From the cell containing the given text, extract its center point as (X, Y) coordinate. 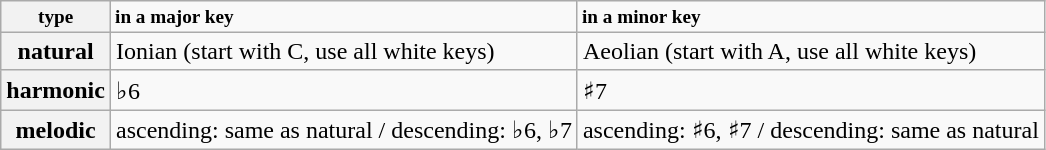
harmonic (56, 90)
ascending: ♯6, ♯7 / descending: same as natural (810, 130)
type (56, 17)
Aeolian (start with A, use all white keys) (810, 51)
♭6 (344, 90)
in a minor key (810, 17)
Ionian (start with C, use all white keys) (344, 51)
natural (56, 51)
♯7 (810, 90)
in a major key (344, 17)
melodic (56, 130)
ascending: same as natural / descending: ♭6, ♭7 (344, 130)
